Provide the [X, Y] coordinate of the cell's center where the given text is located.  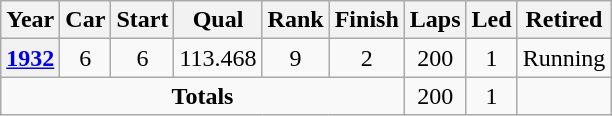
Retired [564, 20]
1932 [30, 58]
Start [142, 20]
Totals [203, 96]
Year [30, 20]
9 [296, 58]
Car [86, 20]
Rank [296, 20]
Laps [435, 20]
113.468 [218, 58]
Qual [218, 20]
Finish [366, 20]
2 [366, 58]
Led [492, 20]
Running [564, 58]
